From the cell containing the given text, extract its center point as [x, y] coordinate. 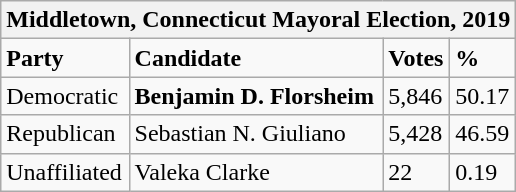
Middletown, Connecticut Mayoral Election, 2019 [258, 20]
Party [65, 58]
Valeka Clarke [256, 172]
22 [416, 172]
0.19 [483, 172]
Candidate [256, 58]
5,428 [416, 134]
Benjamin D. Florsheim [256, 96]
Republican [65, 134]
% [483, 58]
Democratic [65, 96]
Votes [416, 58]
Unaffiliated [65, 172]
Sebastian N. Giuliano [256, 134]
5,846 [416, 96]
46.59 [483, 134]
50.17 [483, 96]
